Output the (x, y) coordinate of the center of the cell containing the given text.  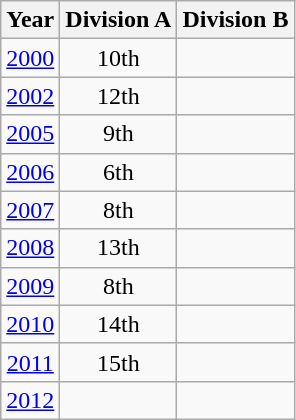
15th (118, 362)
2011 (30, 362)
10th (118, 58)
2010 (30, 324)
2005 (30, 134)
12th (118, 96)
6th (118, 172)
2009 (30, 286)
2002 (30, 96)
2000 (30, 58)
9th (118, 134)
Year (30, 20)
Division B (236, 20)
2012 (30, 400)
14th (118, 324)
2006 (30, 172)
Division A (118, 20)
2007 (30, 210)
13th (118, 248)
2008 (30, 248)
